Find where the given text appears and provide that cell's center as [X, Y] coordinate. 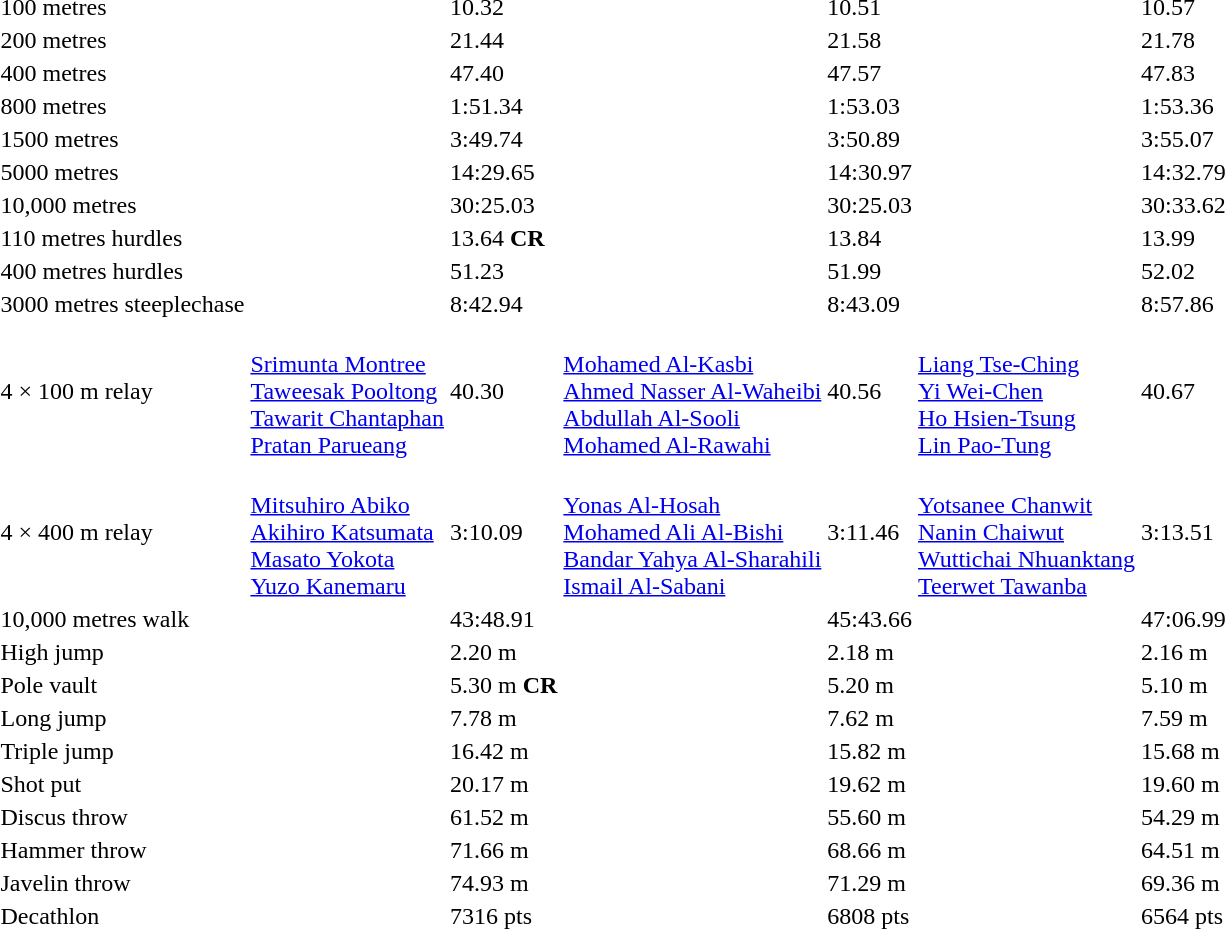
Mitsuhiro AbikoAkihiro KatsumataMasato YokotaYuzo Kanemaru [348, 532]
3:50.89 [870, 139]
2.18 m [870, 652]
14:30.97 [870, 172]
1:51.34 [504, 106]
13.64 CR [504, 238]
55.60 m [870, 817]
7.62 m [870, 718]
Yonas Al-HosahMohamed Ali Al-BishiBandar Yahya Al-SharahiliIsmail Al-Sabani [692, 532]
19.62 m [870, 784]
61.52 m [504, 817]
5.20 m [870, 685]
2.20 m [504, 652]
45:43.66 [870, 619]
7.78 m [504, 718]
16.42 m [504, 751]
13.84 [870, 238]
20.17 m [504, 784]
5.30 m CR [504, 685]
1:53.03 [870, 106]
8:43.09 [870, 304]
43:48.91 [504, 619]
Liang Tse-ChingYi Wei-ChenHo Hsien-TsungLin Pao-Tung [1027, 391]
47.40 [504, 73]
71.29 m [870, 883]
3:10.09 [504, 532]
3:11.46 [870, 532]
74.93 m [504, 883]
51.99 [870, 271]
8:42.94 [504, 304]
Srimunta MontreeTaweesak PooltongTawarit ChantaphanPratan Parueang [348, 391]
40.56 [870, 391]
51.23 [504, 271]
21.44 [504, 40]
Mohamed Al-KasbiAhmed Nasser Al-WaheibiAbdullah Al-SooliMohamed Al-Rawahi [692, 391]
14:29.65 [504, 172]
68.66 m [870, 850]
3:49.74 [504, 139]
15.82 m [870, 751]
71.66 m [504, 850]
47.57 [870, 73]
Yotsanee ChanwitNanin ChaiwutWuttichai NhuanktangTeerwet Tawanba [1027, 532]
21.58 [870, 40]
40.30 [504, 391]
